Detect which cell encompasses the target text, then output its (X, Y) center coordinate. 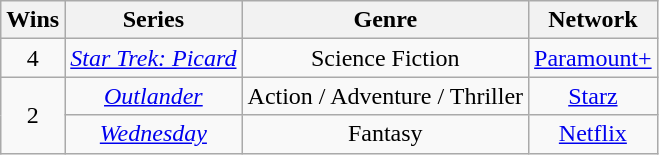
Wednesday (154, 134)
Starz (594, 96)
Science Fiction (386, 58)
Fantasy (386, 134)
Network (594, 20)
Paramount+ (594, 58)
4 (33, 58)
Star Trek: Picard (154, 58)
Action / Adventure / Thriller (386, 96)
Outlander (154, 96)
Netflix (594, 134)
Wins (33, 20)
Series (154, 20)
Genre (386, 20)
2 (33, 115)
